Pinpoint the cell where the given text exists, returning its (X, Y) midpoint coordinate. 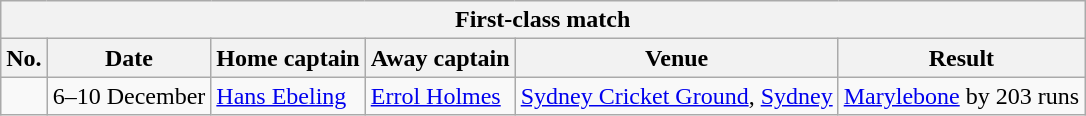
Date (129, 58)
Marylebone by 203 runs (961, 96)
Errol Holmes (440, 96)
First-class match (543, 20)
Hans Ebeling (288, 96)
Sydney Cricket Ground, Sydney (676, 96)
Home captain (288, 58)
6–10 December (129, 96)
Result (961, 58)
Away captain (440, 58)
No. (24, 58)
Venue (676, 58)
